From the cell containing the given text, extract its center point as [x, y] coordinate. 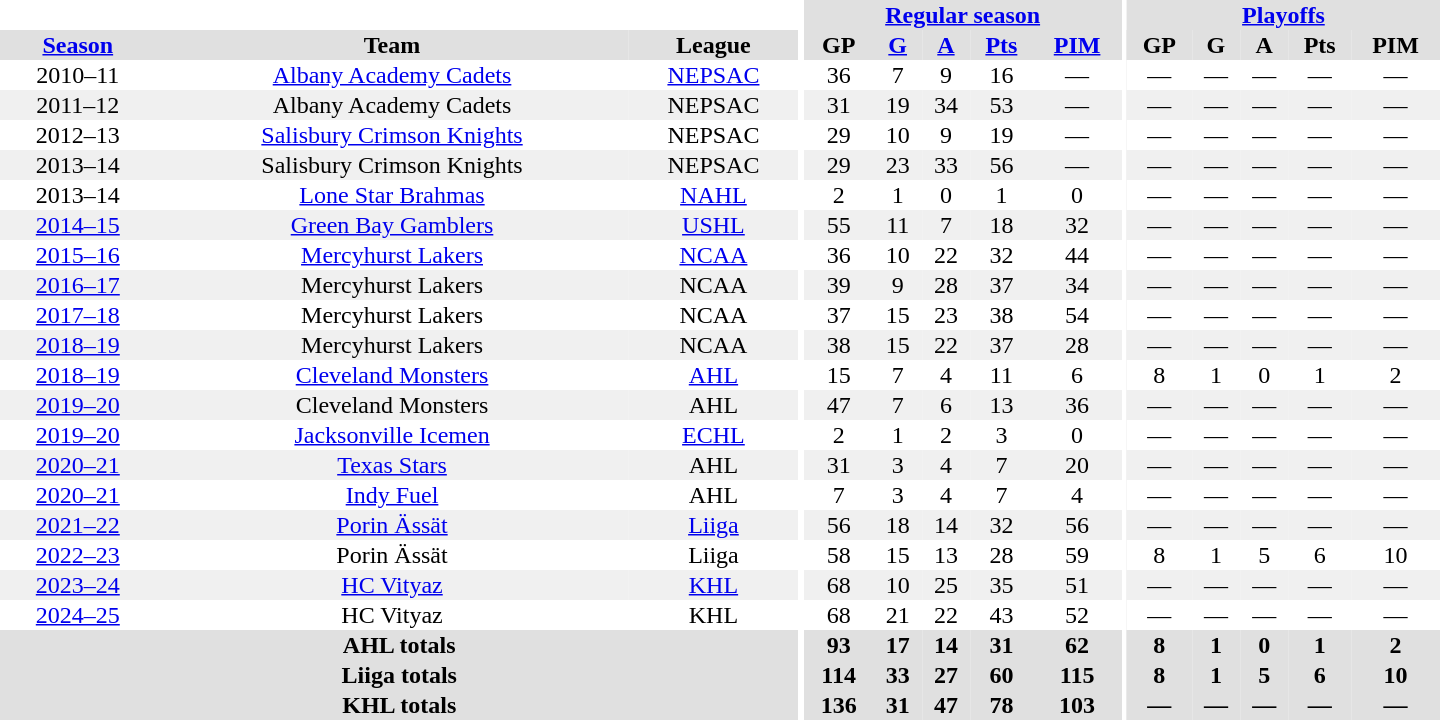
53 [1002, 105]
2016–17 [78, 285]
2024–25 [78, 615]
2010–11 [78, 75]
54 [1078, 315]
Jacksonville Icemen [392, 435]
Lone Star Brahmas [392, 195]
2011–12 [78, 105]
20 [1078, 465]
55 [839, 225]
NAHL [713, 195]
Team [392, 45]
16 [1002, 75]
Indy Fuel [392, 495]
114 [839, 675]
27 [946, 675]
43 [1002, 615]
KHL totals [399, 705]
39 [839, 285]
17 [898, 645]
Regular season [963, 15]
2014–15 [78, 225]
35 [1002, 585]
93 [839, 645]
44 [1078, 255]
Texas Stars [392, 465]
2012–13 [78, 135]
60 [1002, 675]
51 [1078, 585]
115 [1078, 675]
USHL [713, 225]
78 [1002, 705]
2017–18 [78, 315]
Liiga totals [399, 675]
2022–23 [78, 555]
ECHL [713, 435]
2021–22 [78, 525]
Playoffs [1284, 15]
59 [1078, 555]
103 [1078, 705]
58 [839, 555]
2015–16 [78, 255]
AHL totals [399, 645]
Green Bay Gamblers [392, 225]
62 [1078, 645]
52 [1078, 615]
League [713, 45]
25 [946, 585]
21 [898, 615]
136 [839, 705]
2023–24 [78, 585]
Season [78, 45]
